Capture the cell that displays the provided text and extract its [X, Y] central coordinate. 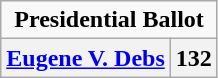
Eugene V. Debs [86, 58]
132 [194, 58]
Presidential Ballot [110, 20]
